Capture the cell that displays the provided text and extract its [x, y] central coordinate. 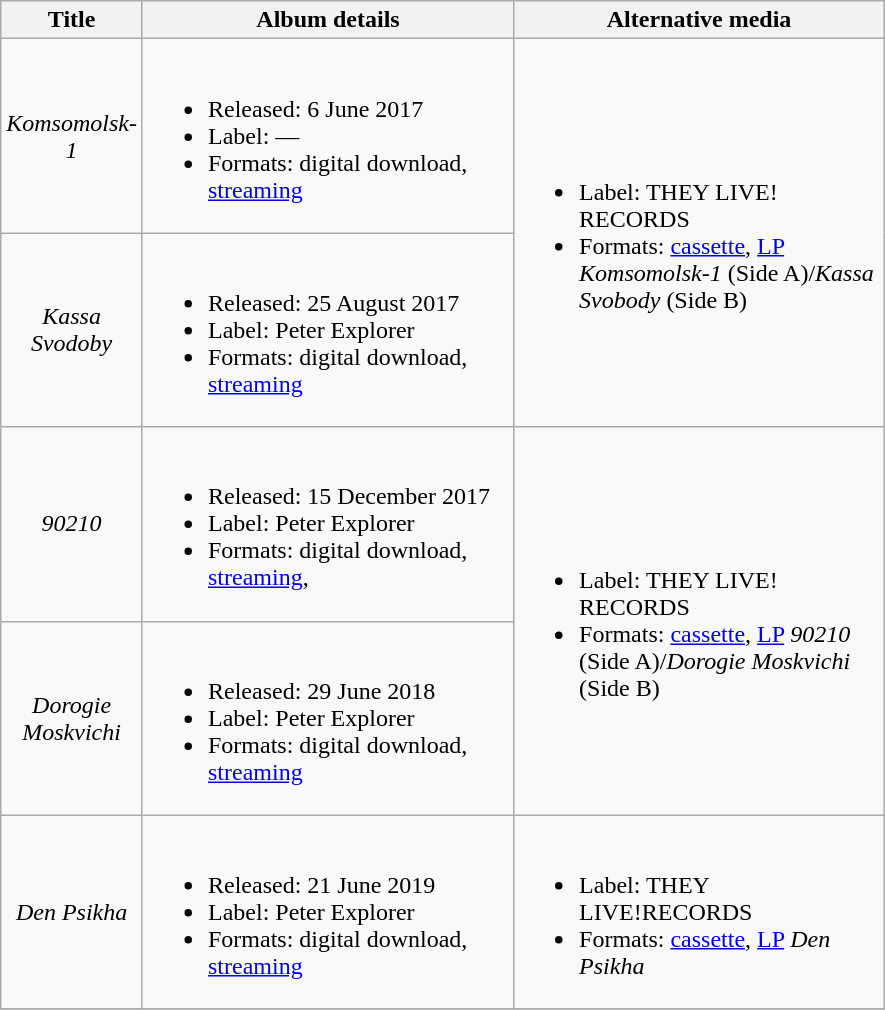
Released: 15 December 2017Label: Peter ExplorerFormats: digital download, streaming, [328, 524]
Dorogie Moskvichi [72, 718]
Released: 29 June 2018Label: Peter ExplorerFormats: digital download, streaming [328, 718]
Den Psikha [72, 912]
Label: THEY LIVE! RECORDSFormats: cassette, LP Komsomolsk-1 (Side A)/Kassa Svobody (Side B) [700, 233]
Label: THEY LIVE!RECORDSFormats: cassette, LP Den Psikha [700, 912]
Album details [328, 20]
Alternative media [700, 20]
Kassa Svodoby [72, 330]
Title [72, 20]
Released: 25 August 2017Label: Peter ExplorerFormats: digital download, streaming [328, 330]
90210 [72, 524]
Label: THEY LIVE! RECORDSFormats: cassette, LP 90210 (Side A)/Dorogie Moskvichi (Side B) [700, 621]
Released: 6 June 2017Label: —Formats: digital download, streaming [328, 136]
Komsomolsk-1 [72, 136]
Released: 21 June 2019Label: Peter ExplorerFormats: digital download, streaming [328, 912]
